Find where the given text appears and provide that cell's center as (X, Y) coordinate. 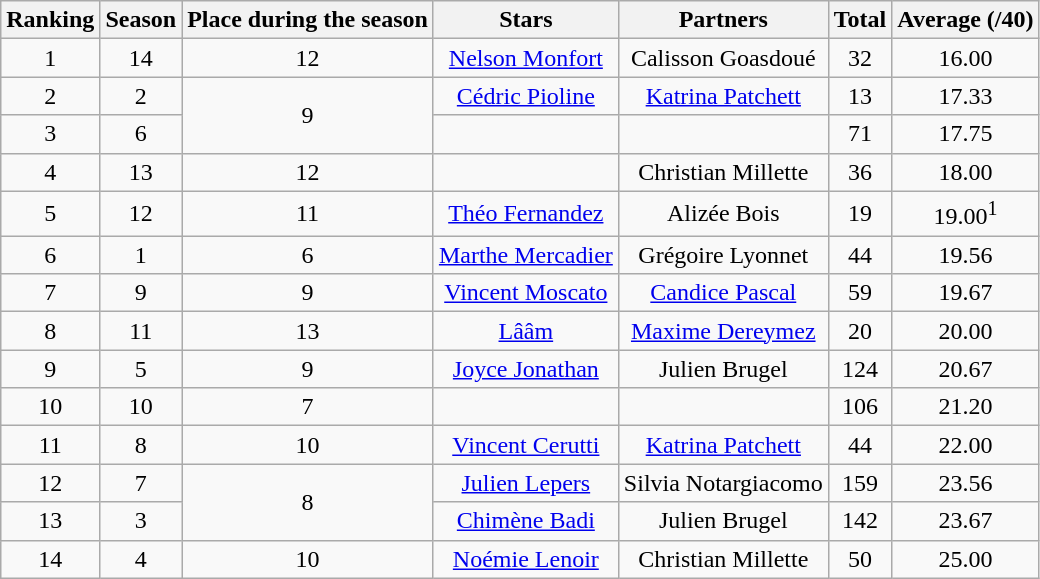
32 (860, 58)
20 (860, 331)
159 (860, 483)
Calisson Goasdoué (723, 58)
Silvia Notargiacomo (723, 483)
20.00 (966, 331)
19 (860, 214)
Partners (723, 20)
19.67 (966, 293)
Chimène Badi (526, 521)
71 (860, 134)
106 (860, 407)
Julien Lepers (526, 483)
23.56 (966, 483)
Season (141, 20)
Total (860, 20)
17.75 (966, 134)
Noémie Lenoir (526, 559)
17.33 (966, 96)
21.20 (966, 407)
Alizée Bois (723, 214)
Stars (526, 20)
Average (/40) (966, 20)
Nelson Monfort (526, 58)
20.67 (966, 369)
Place during the season (308, 20)
50 (860, 559)
19.56 (966, 255)
59 (860, 293)
25.00 (966, 559)
18.00 (966, 172)
Vincent Moscato (526, 293)
Théo Fernandez (526, 214)
Joyce Jonathan (526, 369)
Vincent Cerutti (526, 445)
Candice Pascal (723, 293)
22.00 (966, 445)
Lââm (526, 331)
124 (860, 369)
19.001 (966, 214)
Cédric Pioline (526, 96)
Maxime Dereymez (723, 331)
Marthe Mercadier (526, 255)
Ranking (50, 20)
36 (860, 172)
142 (860, 521)
16.00 (966, 58)
23.67 (966, 521)
Grégoire Lyonnet (723, 255)
